Return the [x, y] coordinate for the center point of the cell that contains the specified text.  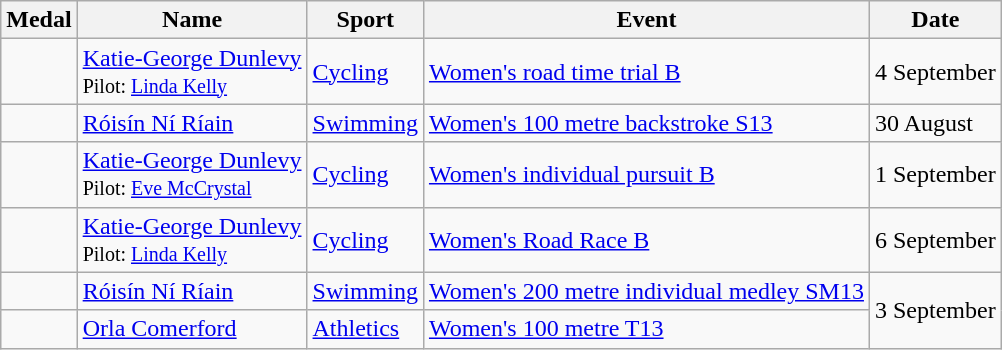
Women's individual pursuit B [646, 174]
4 September [935, 72]
Women's Road Race B [646, 240]
Medal [39, 20]
Name [192, 20]
Sport [365, 20]
1 September [935, 174]
Event [646, 20]
3 September [935, 310]
Katie-George DunlevyPilot: Eve McCrystal [192, 174]
Women's 200 metre individual medley SM13 [646, 291]
30 August [935, 123]
Athletics [365, 329]
Women's 100 metre T13 [646, 329]
6 September [935, 240]
Date [935, 20]
Orla Comerford [192, 329]
Women's road time trial B [646, 72]
Women's 100 metre backstroke S13 [646, 123]
